Output the [x, y] coordinate of the center of the cell containing the given text.  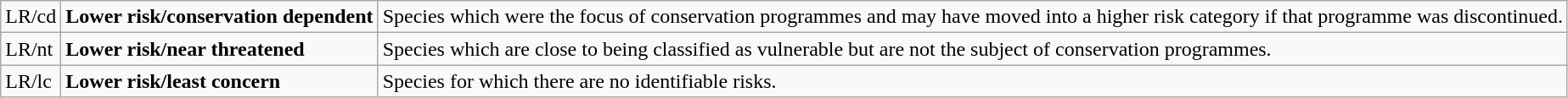
LR/cd [31, 17]
LR/lc [31, 81]
Species which are close to being classified as vulnerable but are not the subject of conservation programmes. [973, 49]
LR/nt [31, 49]
Species for which there are no identifiable risks. [973, 81]
Lower risk/least concern [219, 81]
Species which were the focus of conservation programmes and may have moved into a higher risk category if that programme was discontinued. [973, 17]
Lower risk/near threatened [219, 49]
Lower risk/conservation dependent [219, 17]
